For the text-containing cell, return its midpoint in (x, y) coordinate format. 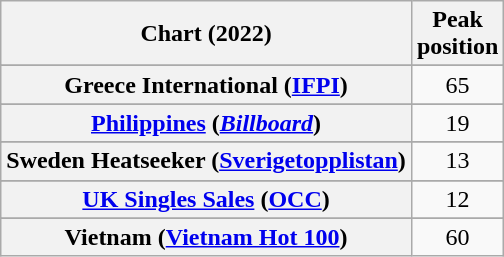
12 (457, 199)
Peakposition (457, 34)
Philippines (Billboard) (206, 123)
13 (457, 161)
65 (457, 85)
UK Singles Sales (OCC) (206, 199)
60 (457, 237)
Chart (2022) (206, 34)
Vietnam (Vietnam Hot 100) (206, 237)
19 (457, 123)
Greece International (IFPI) (206, 85)
Sweden Heatseeker (Sverigetopplistan) (206, 161)
